Detect which cell encompasses the target text, then output its [x, y] center coordinate. 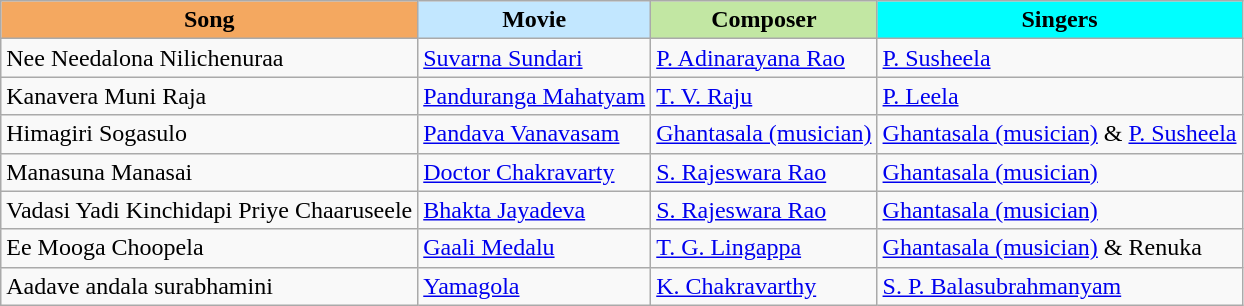
Vadasi Yadi Kinchidapi Priye Chaaruseele [210, 210]
Movie [534, 20]
Manasuna Manasai [210, 172]
S. P. Balasubrahmanyam [1060, 286]
Suvarna Sundari [534, 58]
Aadave andala surabhamini [210, 286]
Ghantasala (musician) & Renuka [1060, 248]
P. Leela [1060, 96]
P. Adinarayana Rao [764, 58]
Nee Needalona Nilichenuraa [210, 58]
Ghantasala (musician) & P. Susheela [1060, 134]
Panduranga Mahatyam [534, 96]
Ee Mooga Choopela [210, 248]
Doctor Chakravarty [534, 172]
T. V. Raju [764, 96]
Bhakta Jayadeva [534, 210]
K. Chakravarthy [764, 286]
Himagiri Sogasulo [210, 134]
Gaali Medalu [534, 248]
Song [210, 20]
Kanavera Muni Raja [210, 96]
T. G. Lingappa [764, 248]
P. Susheela [1060, 58]
Composer [764, 20]
Singers [1060, 20]
Yamagola [534, 286]
Pandava Vanavasam [534, 134]
